Search for the cell housing the specified text and yield its [X, Y] center coordinate. 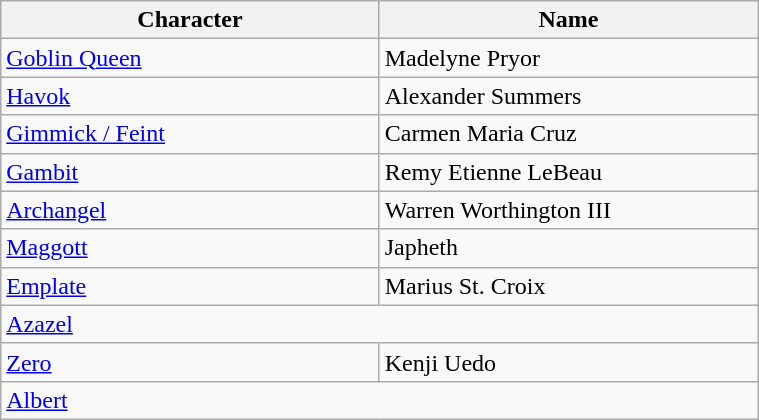
Goblin Queen [190, 58]
Japheth [568, 248]
Marius St. Croix [568, 286]
Gimmick / Feint [190, 134]
Name [568, 20]
Archangel [190, 210]
Alexander Summers [568, 96]
Havok [190, 96]
Kenji Uedo [568, 362]
Character [190, 20]
Warren Worthington III [568, 210]
Maggott [190, 248]
Gambit [190, 172]
Albert [380, 400]
Remy Etienne LeBeau [568, 172]
Madelyne Pryor [568, 58]
Azazel [380, 324]
Emplate [190, 286]
Carmen Maria Cruz [568, 134]
Zero [190, 362]
